Determine the (x, y) coordinate at the center of the cell enclosing the given text.  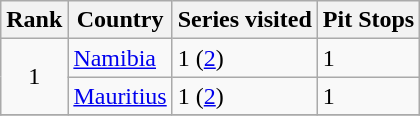
Namibia (120, 58)
Rank (34, 20)
Pit Stops (368, 20)
Series visited (244, 20)
Country (120, 20)
Mauritius (120, 96)
